Identify which cell holds the provided text, then report its [x, y] central coordinate. 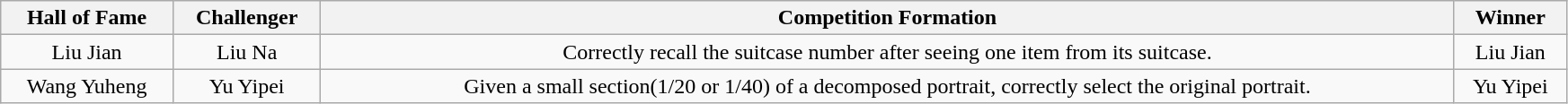
Wang Yuheng [87, 86]
Correctly recall the suitcase number after seeing one item from its suitcase. [888, 52]
Challenger [246, 18]
Winner [1510, 18]
Given a small section(1/20 or 1/40) of a decomposed portrait, correctly select the original portrait. [888, 86]
Competition Formation [888, 18]
Hall of Fame [87, 18]
Liu Na [246, 52]
